Identify which cell holds the provided text, then report its [x, y] central coordinate. 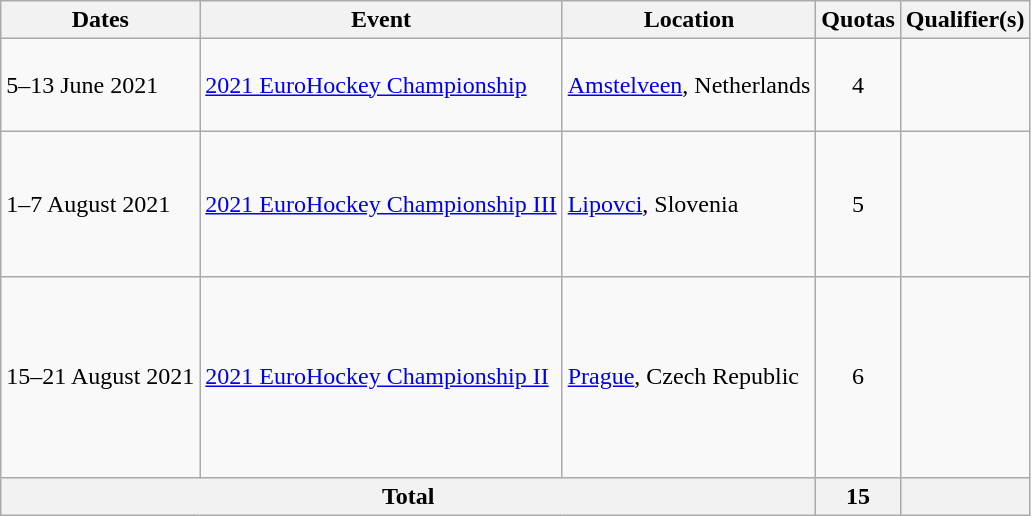
15–21 August 2021 [100, 377]
6 [858, 377]
5 [858, 204]
4 [858, 85]
2021 EuroHockey Championship [381, 85]
Total [408, 496]
Prague, Czech Republic [689, 377]
2021 EuroHockey Championship III [381, 204]
1–7 August 2021 [100, 204]
Qualifier(s) [965, 20]
5–13 June 2021 [100, 85]
Location [689, 20]
15 [858, 496]
Lipovci, Slovenia [689, 204]
Event [381, 20]
2021 EuroHockey Championship II [381, 377]
Amstelveen, Netherlands [689, 85]
Quotas [858, 20]
Dates [100, 20]
